Identify which cell holds the provided text, then report its (x, y) central coordinate. 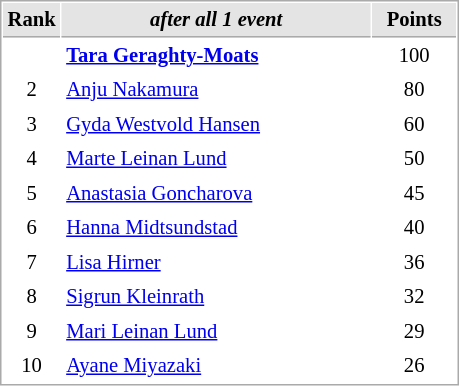
10 (32, 366)
100 (414, 56)
Anju Nakamura (216, 90)
Tara Geraghty-Moats (216, 56)
Marte Leinan Lund (216, 158)
2 (32, 90)
Sigrun Kleinrath (216, 296)
80 (414, 90)
5 (32, 194)
26 (414, 366)
Mari Leinan Lund (216, 332)
Rank (32, 20)
after all 1 event (216, 20)
36 (414, 262)
4 (32, 158)
50 (414, 158)
29 (414, 332)
7 (32, 262)
Gyda Westvold Hansen (216, 124)
9 (32, 332)
Hanna Midtsundstad (216, 228)
32 (414, 296)
6 (32, 228)
Points (414, 20)
Lisa Hirner (216, 262)
40 (414, 228)
45 (414, 194)
3 (32, 124)
Ayane Miyazaki (216, 366)
60 (414, 124)
Anastasia Goncharova (216, 194)
8 (32, 296)
